Provide the [X, Y] coordinate of the cell's center where the given text is located.  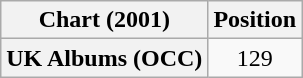
129 [255, 58]
Chart (2001) [104, 20]
Position [255, 20]
UK Albums (OCC) [104, 58]
